Output the [x, y] coordinate of the center of the cell containing the given text.  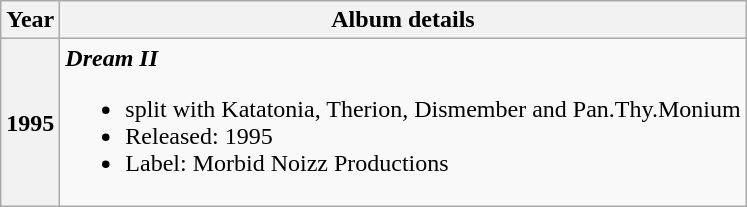
Dream IIsplit with Katatonia, Therion, Dismember and Pan.Thy.MoniumReleased: 1995Label: Morbid Noizz Productions [403, 122]
Album details [403, 20]
1995 [30, 122]
Year [30, 20]
